For the text-containing cell, return its midpoint in (X, Y) coordinate format. 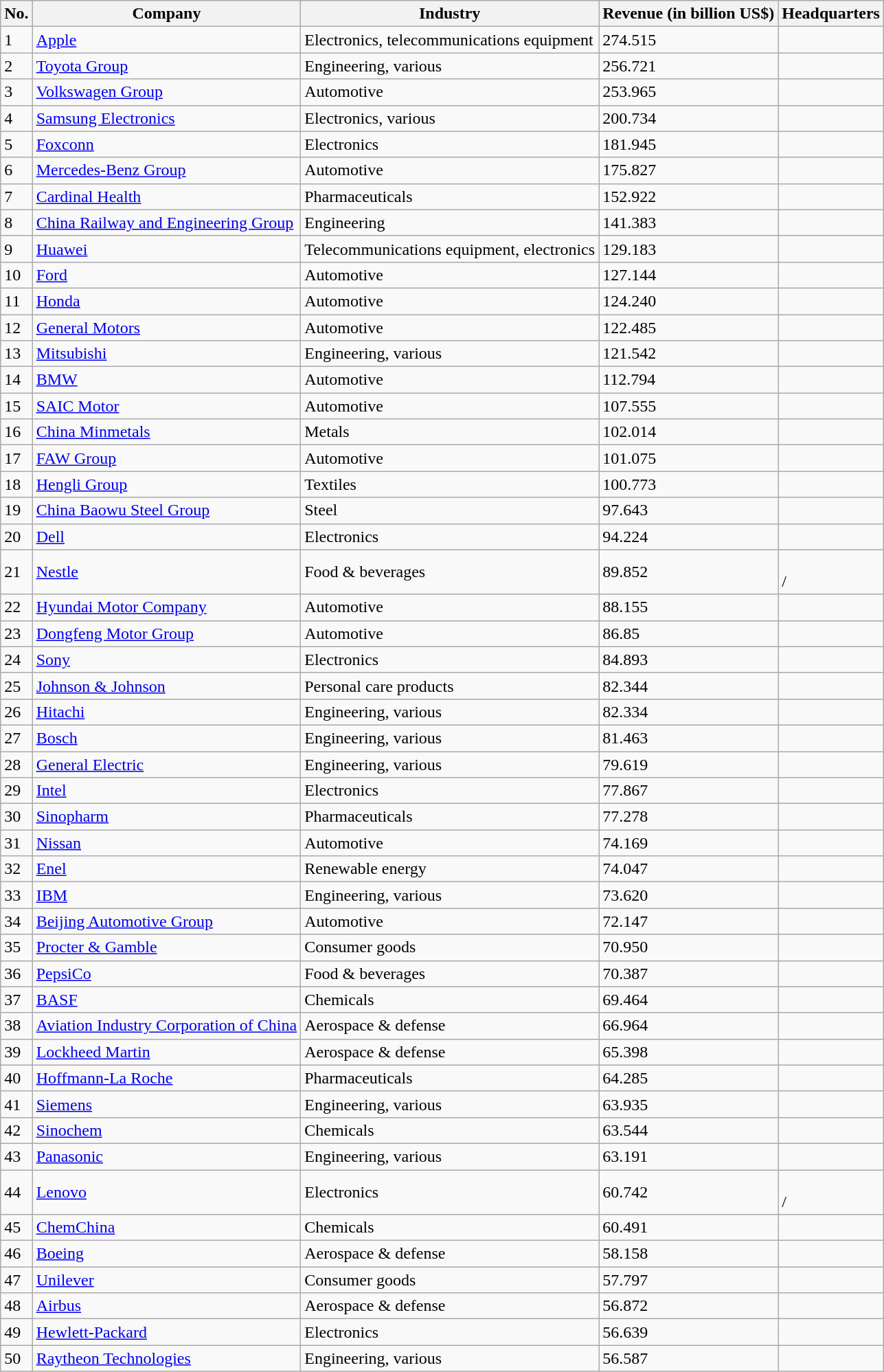
40 (16, 1078)
49 (16, 1332)
Honda (166, 301)
Mercedes-Benz Group (166, 170)
16 (16, 432)
Unilever (166, 1280)
35 (16, 947)
Ford (166, 275)
Electronics, telecommunications equipment (450, 40)
9 (16, 249)
72.147 (688, 921)
50 (16, 1358)
60.491 (688, 1228)
Aviation Industry Corporation of China (166, 1026)
Huawei (166, 249)
General Motors (166, 328)
33 (16, 895)
64.285 (688, 1078)
Hyundai Motor Company (166, 607)
Sinochem (166, 1130)
Foxconn (166, 144)
5 (16, 144)
Hoffmann-La Roche (166, 1078)
17 (16, 458)
43 (16, 1156)
48 (16, 1306)
31 (16, 843)
21 (16, 572)
77.278 (688, 817)
10 (16, 275)
41 (16, 1104)
Company (166, 14)
56.587 (688, 1358)
FAW Group (166, 458)
Revenue (in billion US$) (688, 14)
38 (16, 1026)
73.620 (688, 895)
39 (16, 1052)
1 (16, 40)
Procter & Gamble (166, 947)
BASF (166, 1000)
44 (16, 1191)
11 (16, 301)
69.464 (688, 1000)
121.542 (688, 354)
IBM (166, 895)
74.169 (688, 843)
22 (16, 607)
79.619 (688, 765)
Sony (166, 660)
107.555 (688, 406)
14 (16, 380)
23 (16, 633)
63.544 (688, 1130)
Dongfeng Motor Group (166, 633)
101.075 (688, 458)
60.742 (688, 1191)
175.827 (688, 170)
4 (16, 118)
SAIC Motor (166, 406)
26 (16, 712)
3 (16, 92)
Sinopharm (166, 817)
152.922 (688, 196)
Textiles (450, 484)
Samsung Electronics (166, 118)
70.950 (688, 947)
6 (16, 170)
32 (16, 869)
86.85 (688, 633)
PepsiCo (166, 974)
15 (16, 406)
89.852 (688, 572)
141.383 (688, 223)
China Railway and Engineering Group (166, 223)
Lenovo (166, 1191)
Headquarters (831, 14)
253.965 (688, 92)
27 (16, 738)
Hewlett-Packard (166, 1332)
Airbus (166, 1306)
Raytheon Technologies (166, 1358)
56.872 (688, 1306)
Volkswagen Group (166, 92)
29 (16, 791)
7 (16, 196)
Nestle (166, 572)
2 (16, 66)
97.643 (688, 510)
Hengli Group (166, 484)
129.183 (688, 249)
200.734 (688, 118)
Siemens (166, 1104)
84.893 (688, 660)
Panasonic (166, 1156)
65.398 (688, 1052)
Personal care products (450, 686)
94.224 (688, 537)
24 (16, 660)
28 (16, 765)
Toyota Group (166, 66)
Intel (166, 791)
Electronics, various (450, 118)
20 (16, 537)
36 (16, 974)
Renewable energy (450, 869)
124.240 (688, 301)
Steel (450, 510)
Dell (166, 537)
34 (16, 921)
Hitachi (166, 712)
57.797 (688, 1280)
112.794 (688, 380)
18 (16, 484)
256.721 (688, 66)
Apple (166, 40)
47 (16, 1280)
Nissan (166, 843)
42 (16, 1130)
Engineering (450, 223)
General Electric (166, 765)
19 (16, 510)
Metals (450, 432)
ChemChina (166, 1228)
66.964 (688, 1026)
181.945 (688, 144)
58.158 (688, 1254)
8 (16, 223)
Johnson & Johnson (166, 686)
Industry (450, 14)
Lockheed Martin (166, 1052)
63.935 (688, 1104)
Mitsubishi (166, 354)
Enel (166, 869)
Beijing Automotive Group (166, 921)
25 (16, 686)
Telecommunications equipment, electronics (450, 249)
88.155 (688, 607)
100.773 (688, 484)
82.344 (688, 686)
Bosch (166, 738)
13 (16, 354)
127.144 (688, 275)
74.047 (688, 869)
12 (16, 328)
56.639 (688, 1332)
102.014 (688, 432)
China Baowu Steel Group (166, 510)
BMW (166, 380)
30 (16, 817)
45 (16, 1228)
Boeing (166, 1254)
70.387 (688, 974)
77.867 (688, 791)
82.334 (688, 712)
37 (16, 1000)
No. (16, 14)
81.463 (688, 738)
Cardinal Health (166, 196)
122.485 (688, 328)
274.515 (688, 40)
46 (16, 1254)
63.191 (688, 1156)
China Minmetals (166, 432)
